Detect which cell encompasses the target text, then output its (X, Y) center coordinate. 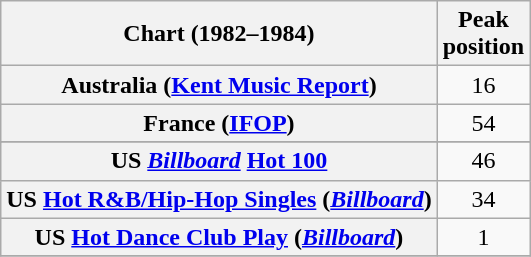
54 (483, 123)
Chart (1982–1984) (219, 34)
1 (483, 237)
Peakposition (483, 34)
Australia (Kent Music Report) (219, 85)
46 (483, 161)
US Hot Dance Club Play (Billboard) (219, 237)
16 (483, 85)
US Billboard Hot 100 (219, 161)
France (IFOP) (219, 123)
34 (483, 199)
US Hot R&B/Hip-Hop Singles (Billboard) (219, 199)
